Extract the [X, Y] coordinate from the center of the cell holding the provided text.  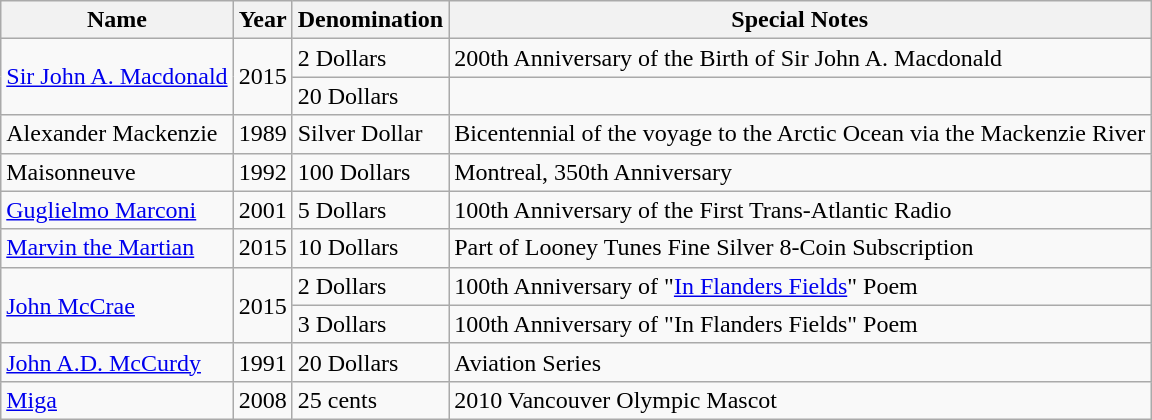
Silver Dollar [370, 134]
John A.D. McCurdy [117, 362]
10 Dollars [370, 248]
100 Dollars [370, 172]
Marvin the Martian [117, 248]
John McCrae [117, 305]
100th Anniversary of the First Trans-Atlantic Radio [800, 210]
2001 [262, 210]
25 cents [370, 400]
Part of Looney Tunes Fine Silver 8-Coin Subscription [800, 248]
Denomination [370, 20]
1989 [262, 134]
2010 Vancouver Olympic Mascot [800, 400]
Special Notes [800, 20]
5 Dollars [370, 210]
Alexander Mackenzie [117, 134]
Name [117, 20]
3 Dollars [370, 324]
1992 [262, 172]
200th Anniversary of the Birth of Sir John A. Macdonald [800, 58]
Year [262, 20]
2008 [262, 400]
Miga [117, 400]
Sir John A. Macdonald [117, 77]
Montreal, 350th Anniversary [800, 172]
1991 [262, 362]
Maisonneuve [117, 172]
Bicentennial of the voyage to the Arctic Ocean via the Mackenzie River [800, 134]
Guglielmo Marconi [117, 210]
Aviation Series [800, 362]
